Return the [X, Y] coordinate for the center point of the cell that contains the specified text.  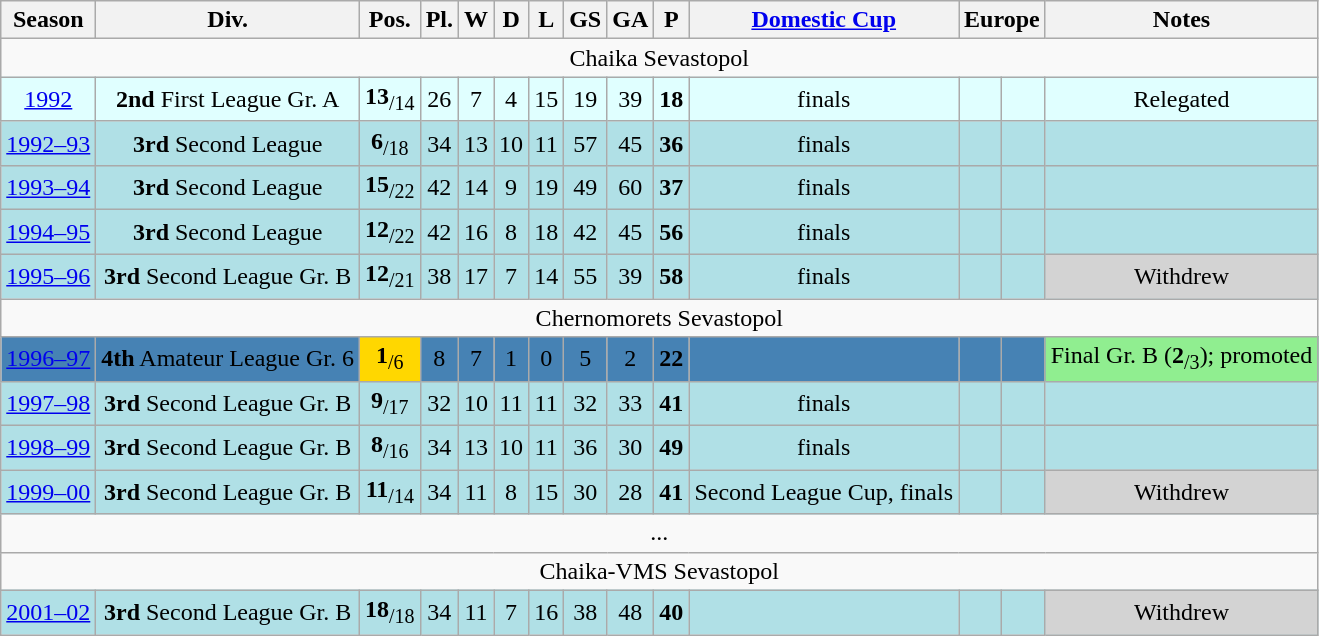
9 [512, 188]
5 [586, 359]
Second League Cup, finals [824, 492]
37 [672, 188]
1994–95 [48, 232]
1996–97 [48, 359]
12/21 [390, 276]
40 [672, 612]
2 [630, 359]
17 [476, 276]
Notes [1182, 20]
1998–99 [48, 447]
Final Gr. B (2/3); promoted [1182, 359]
Domestic Cup [824, 20]
60 [630, 188]
D [512, 20]
28 [630, 492]
13/14 [390, 99]
57 [586, 143]
2001–02 [48, 612]
1/6 [390, 359]
56 [672, 232]
9/17 [390, 403]
Chaika Sevastopol [660, 58]
1992 [48, 99]
Season [48, 20]
W [476, 20]
Europe [1002, 20]
12/22 [390, 232]
1995–96 [48, 276]
GS [586, 20]
15/22 [390, 188]
Pos. [390, 20]
4 [512, 99]
18/18 [390, 612]
Chaika-VMS Sevastopol [660, 571]
4th Amateur League Gr. 6 [228, 359]
Div. [228, 20]
1992–93 [48, 143]
26 [439, 99]
6/18 [390, 143]
1997–98 [48, 403]
11/14 [390, 492]
1999–00 [48, 492]
Chernomorets Sevastopol [660, 318]
1 [512, 359]
GA [630, 20]
8/16 [390, 447]
33 [630, 403]
Pl. [439, 20]
1993–94 [48, 188]
P [672, 20]
2nd First League Gr. A [228, 99]
0 [546, 359]
L [546, 20]
Relegated [1182, 99]
48 [630, 612]
58 [672, 276]
22 [672, 359]
55 [586, 276]
... [660, 533]
